Return (X, Y) of the center of cell containing provided text 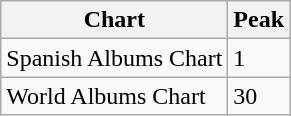
World Albums Chart (114, 96)
Chart (114, 20)
Peak (259, 20)
30 (259, 96)
Spanish Albums Chart (114, 58)
1 (259, 58)
